Determine the [x, y] coordinate at the center of the cell enclosing the given text.  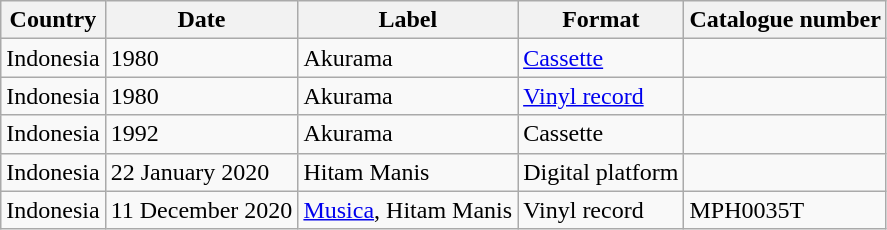
Country [53, 20]
Format [601, 20]
Digital platform [601, 172]
Hitam Manis [408, 172]
22 January 2020 [202, 172]
Date [202, 20]
Musica, Hitam Manis [408, 210]
MPH0035T [785, 210]
1992 [202, 134]
Catalogue number [785, 20]
11 December 2020 [202, 210]
Label [408, 20]
